Locate the cell with the specified text and output its [x, y] center coordinate. 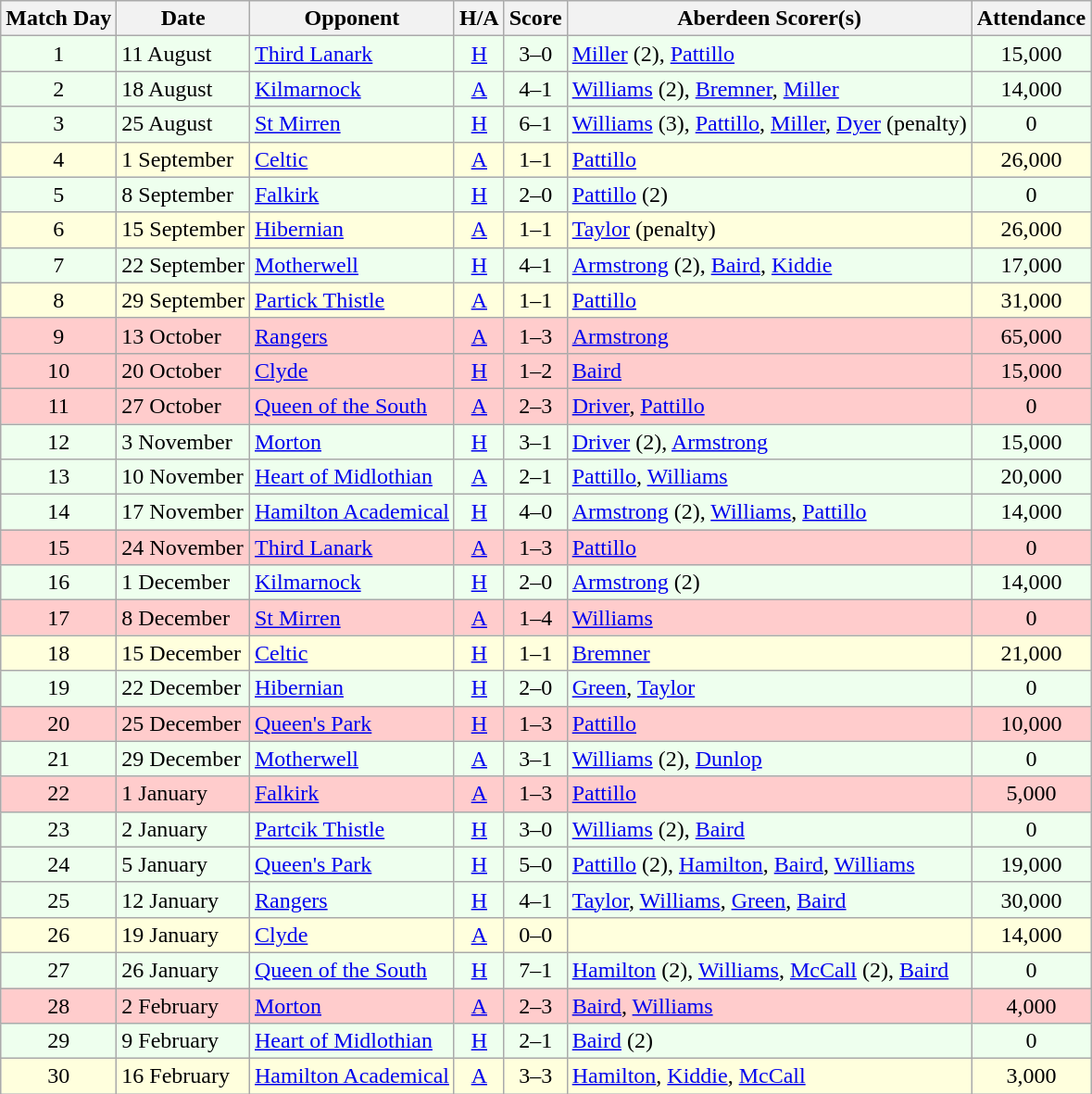
Pattillo (2) [769, 195]
24 [59, 864]
16 February [183, 1076]
27 October [183, 406]
2 February [183, 1005]
6–1 [535, 124]
Partick Thistle [352, 300]
29 September [183, 300]
1–4 [535, 618]
9 [59, 335]
8 December [183, 618]
Hamilton (2), Williams, McCall (2), Baird [769, 970]
26 [59, 935]
17 November [183, 512]
65,000 [1031, 335]
17,000 [1031, 265]
17 [59, 618]
25 August [183, 124]
11 August [183, 54]
Williams (2), Bremner, Miller [769, 89]
27 [59, 970]
Armstrong (2), Baird, Kiddie [769, 265]
4,000 [1031, 1005]
Baird (2) [769, 1041]
11 [59, 406]
5 January [183, 864]
Williams (3), Pattillo, Miller, Dyer (penalty) [769, 124]
3–3 [535, 1076]
7 [59, 265]
25 [59, 899]
15 September [183, 230]
1 September [183, 159]
28 [59, 1005]
Attendance [1031, 19]
22 [59, 794]
8 [59, 300]
20,000 [1031, 477]
30 [59, 1076]
5 [59, 195]
1 January [183, 794]
23 [59, 829]
0–0 [535, 935]
Partcik Thistle [352, 829]
12 January [183, 899]
Baird, Williams [769, 1005]
Pattillo (2), Hamilton, Baird, Williams [769, 864]
Driver, Pattillo [769, 406]
Williams [769, 618]
2 [59, 89]
1 [59, 54]
25 December [183, 723]
15 December [183, 653]
2 January [183, 829]
Baird [769, 371]
Taylor (penalty) [769, 230]
Bremner [769, 653]
Aberdeen Scorer(s) [769, 19]
29 [59, 1041]
29 December [183, 759]
Match Day [59, 19]
30,000 [1031, 899]
Pattillo, Williams [769, 477]
Date [183, 19]
Green, Taylor [769, 688]
Miller (2), Pattillo [769, 54]
Armstrong [769, 335]
5,000 [1031, 794]
19 January [183, 935]
12 [59, 442]
Armstrong (2), Williams, Pattillo [769, 512]
19,000 [1031, 864]
Driver (2), Armstrong [769, 442]
7–1 [535, 970]
18 August [183, 89]
13 [59, 477]
14 [59, 512]
20 [59, 723]
15 [59, 547]
24 November [183, 547]
Score [535, 19]
Hamilton, Kiddie, McCall [769, 1076]
9 February [183, 1041]
Taylor, Williams, Green, Baird [769, 899]
Opponent [352, 19]
22 September [183, 265]
1 December [183, 583]
Williams (2), Dunlop [769, 759]
21 [59, 759]
16 [59, 583]
10 [59, 371]
1–2 [535, 371]
10,000 [1031, 723]
10 November [183, 477]
8 September [183, 195]
Williams (2), Baird [769, 829]
3,000 [1031, 1076]
3 November [183, 442]
21,000 [1031, 653]
4 [59, 159]
13 October [183, 335]
31,000 [1031, 300]
4–0 [535, 512]
6 [59, 230]
19 [59, 688]
26 January [183, 970]
H/A [479, 19]
22 December [183, 688]
3 [59, 124]
5–0 [535, 864]
20 October [183, 371]
18 [59, 653]
Armstrong (2) [769, 583]
